Provide the (x, y) coordinate of the cell's center where the given text is located.  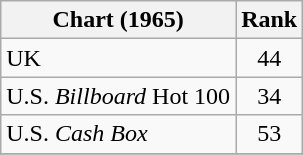
Rank (270, 20)
Chart (1965) (118, 20)
U.S. Cash Box (118, 134)
53 (270, 134)
UK (118, 58)
44 (270, 58)
34 (270, 96)
U.S. Billboard Hot 100 (118, 96)
